Return [x, y] of the center of cell containing provided text 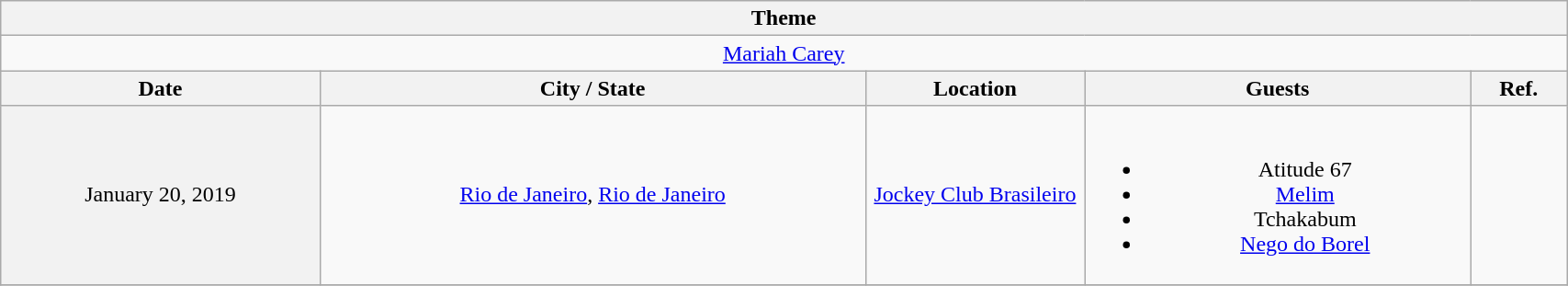
Rio de Janeiro, Rio de Janeiro [592, 195]
Jockey Club Brasileiro [976, 195]
Ref. [1519, 88]
Mariah Carey [784, 53]
Date [160, 88]
Location [976, 88]
Theme [784, 18]
January 20, 2019 [160, 195]
Atitude 67MelimTchakabumNego do Borel [1278, 195]
Guests [1278, 88]
City / State [592, 88]
